Locate the cell with the specified text and output its [x, y] center coordinate. 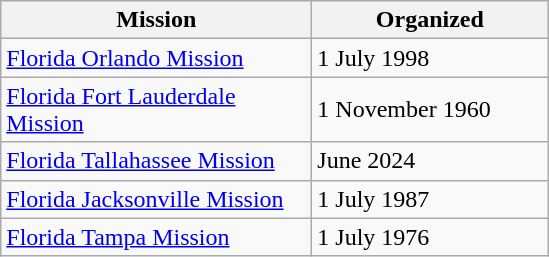
Organized [430, 20]
1 July 1998 [430, 58]
1 July 1976 [430, 237]
Florida Tallahassee Mission [156, 161]
1 July 1987 [430, 199]
1 November 1960 [430, 110]
Florida Fort Lauderdale Mission [156, 110]
Mission [156, 20]
June 2024 [430, 161]
Florida Jacksonville Mission [156, 199]
Florida Orlando Mission [156, 58]
Florida Tampa Mission [156, 237]
